Find where the given text appears and provide that cell's center as [X, Y] coordinate. 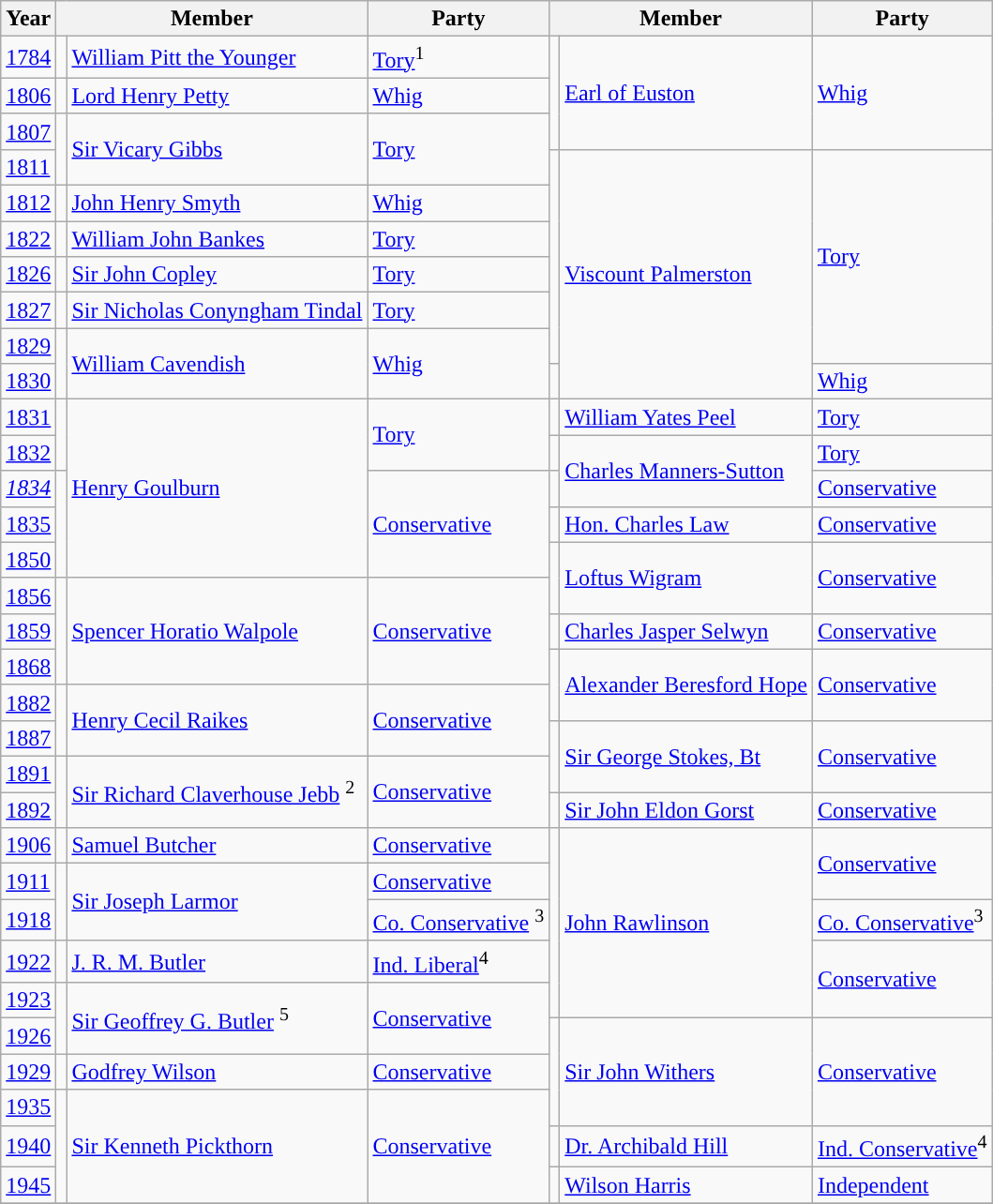
1940 [28, 1146]
Dr. Archibald Hill [686, 1146]
1868 [28, 667]
Henry Cecil Raikes [218, 720]
1892 [28, 810]
1906 [28, 846]
Year [28, 19]
Hon. Charles Law [686, 524]
William Pitt the Younger [218, 58]
Viscount Palmerston [686, 274]
Sir Geoffrey G. Butler 5 [218, 1018]
Co. Conservative3 [902, 921]
1887 [28, 738]
1826 [28, 275]
1811 [28, 167]
Sir John Eldon Gorst [686, 810]
1832 [28, 453]
William Yates Peel [686, 417]
Alexander Beresford Hope [686, 685]
1784 [28, 58]
Sir John Withers [686, 1072]
1929 [28, 1072]
Henry Goulburn [218, 489]
Independent [902, 1185]
1882 [28, 702]
1835 [28, 524]
1891 [28, 775]
1923 [28, 1001]
Sir Vicary Gibbs [218, 149]
1812 [28, 203]
1831 [28, 417]
Sir Kenneth Pickthorn [218, 1146]
Godfrey Wilson [218, 1072]
Ind. Liberal4 [459, 962]
Co. Conservative 3 [459, 921]
Lord Henry Petty [218, 96]
John Henry Smyth [218, 203]
Earl of Euston [686, 94]
1829 [28, 346]
1806 [28, 96]
1945 [28, 1185]
Charles Jasper Selwyn [686, 631]
Sir Richard Claverhouse Jebb 2 [218, 792]
1807 [28, 131]
Sir John Copley [218, 275]
Charles Manners-Sutton [686, 471]
William Cavendish [218, 364]
1918 [28, 921]
1827 [28, 310]
Sir Nicholas Conyngham Tindal [218, 310]
1822 [28, 239]
1856 [28, 595]
John Rawlinson [686, 923]
1859 [28, 631]
Sir Joseph Larmor [218, 902]
1830 [28, 382]
Wilson Harris [686, 1185]
1911 [28, 881]
1834 [28, 489]
J. R. M. Butler [218, 962]
Sir George Stokes, Bt [686, 756]
1922 [28, 962]
Spencer Horatio Walpole [218, 631]
Samuel Butcher [218, 846]
Tory1 [459, 58]
1935 [28, 1107]
Loftus Wigram [686, 578]
1850 [28, 560]
1926 [28, 1036]
William John Bankes [218, 239]
Ind. Conservative4 [902, 1146]
